From the cell containing the given text, extract its center point as [x, y] coordinate. 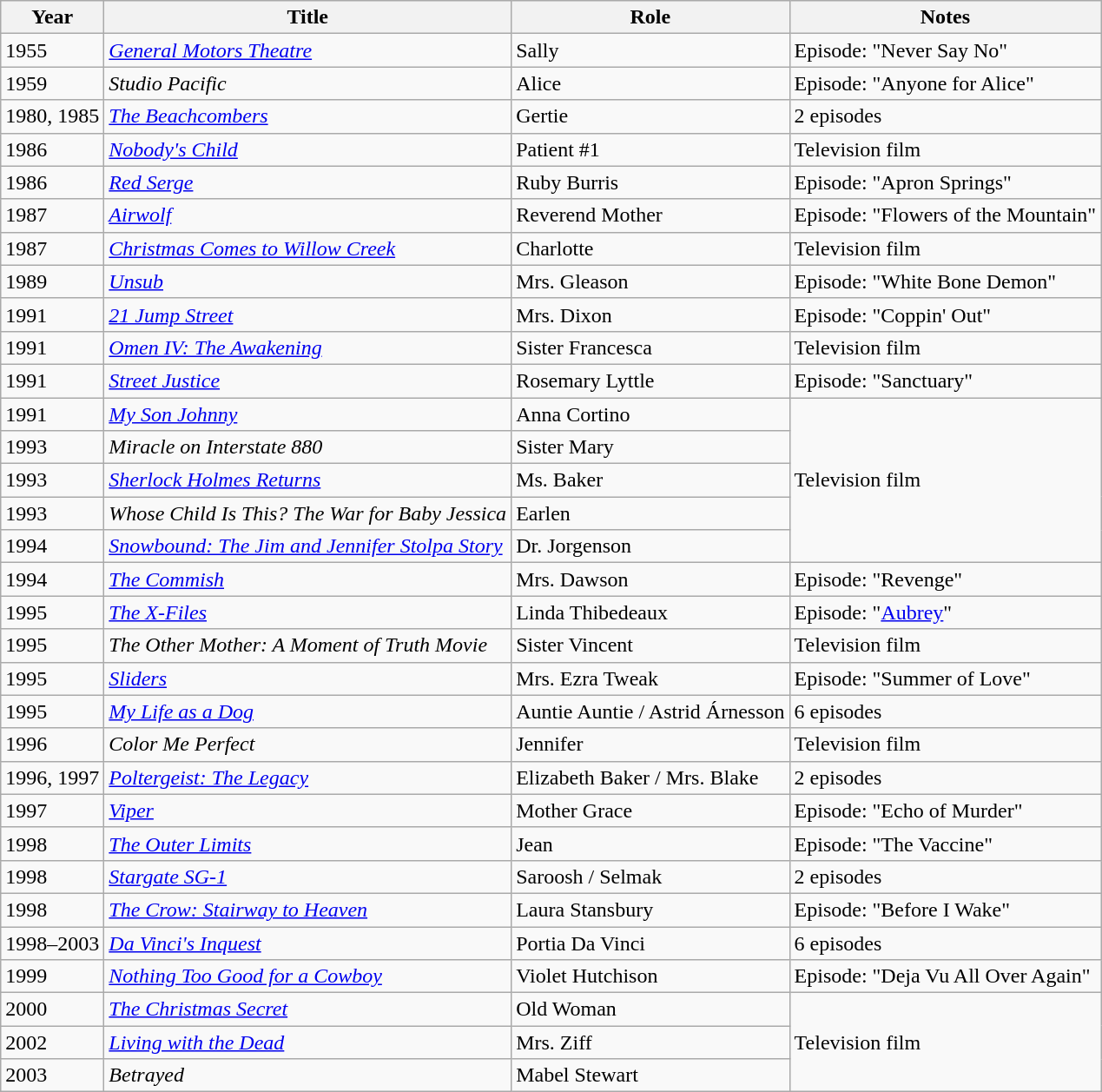
General Motors Theatre [307, 50]
Unsub [307, 281]
Gertie [650, 116]
Episode: "Anyone for Alice" [945, 83]
Laura Stansbury [650, 910]
Old Woman [650, 1009]
Episode: "Never Say No" [945, 50]
1996 [52, 745]
Sister Mary [650, 447]
2000 [52, 1009]
Alice [650, 83]
The Beachcombers [307, 116]
Color Me Perfect [307, 745]
Studio Pacific [307, 83]
Episode: "Before I Wake" [945, 910]
Ruby Burris [650, 182]
Role [650, 17]
Poltergeist: The Legacy [307, 778]
Violet Hutchison [650, 976]
The Commish [307, 579]
Episode: "Flowers of the Mountain" [945, 215]
Jean [650, 844]
1997 [52, 811]
Rosemary Lyttle [650, 381]
Snowbound: The Jim and Jennifer Stolpa Story [307, 546]
Episode: "Revenge" [945, 579]
Reverend Mother [650, 215]
Mrs. Dixon [650, 314]
Sherlock Holmes Returns [307, 480]
The Crow: Stairway to Heaven [307, 910]
1989 [52, 281]
Nothing Too Good for a Cowboy [307, 976]
1980, 1985 [52, 116]
Episode: "Aubrey" [945, 612]
Viper [307, 811]
2002 [52, 1042]
My Life as a Dog [307, 711]
The Christmas Secret [307, 1009]
Airwolf [307, 215]
Saroosh / Selmak [650, 877]
Mrs. Gleason [650, 281]
Episode: "Summer of Love" [945, 678]
Jennifer [650, 745]
1998–2003 [52, 943]
Episode: "White Bone Demon" [945, 281]
Betrayed [307, 1075]
Whose Child Is This? The War for Baby Jessica [307, 513]
21 Jump Street [307, 314]
The Other Mother: A Moment of Truth Movie [307, 645]
Charlotte [650, 248]
1959 [52, 83]
Mrs. Ziff [650, 1042]
Episode: "Deja Vu All Over Again" [945, 976]
Nobody's Child [307, 149]
Patient #1 [650, 149]
Christmas Comes to Willow Creek [307, 248]
Dr. Jorgenson [650, 546]
Year [52, 17]
Sliders [307, 678]
Mrs. Ezra Tweak [650, 678]
2003 [52, 1075]
Ms. Baker [650, 480]
Stargate SG-1 [307, 877]
Mabel Stewart [650, 1075]
Episode: "Sanctuary" [945, 381]
Da Vinci's Inquest [307, 943]
Miracle on Interstate 880 [307, 447]
Anna Cortino [650, 414]
1996, 1997 [52, 778]
Red Serge [307, 182]
1955 [52, 50]
Sally [650, 50]
Portia Da Vinci [650, 943]
Sister Vincent [650, 645]
Episode: "The Vaccine" [945, 844]
The Outer Limits [307, 844]
Episode: "Apron Springs" [945, 182]
Notes [945, 17]
Omen IV: The Awakening [307, 347]
1999 [52, 976]
Sister Francesca [650, 347]
Linda Thibedeaux [650, 612]
Episode: "Coppin' Out" [945, 314]
The X-Files [307, 612]
Living with the Dead [307, 1042]
Auntie Auntie / Astrid Árnesson [650, 711]
My Son Johnny [307, 414]
Mother Grace [650, 811]
Street Justice [307, 381]
Title [307, 17]
Elizabeth Baker / Mrs. Blake [650, 778]
Episode: "Echo of Murder" [945, 811]
Mrs. Dawson [650, 579]
Earlen [650, 513]
